Return the [x, y] coordinate for the center point of the cell that contains the specified text.  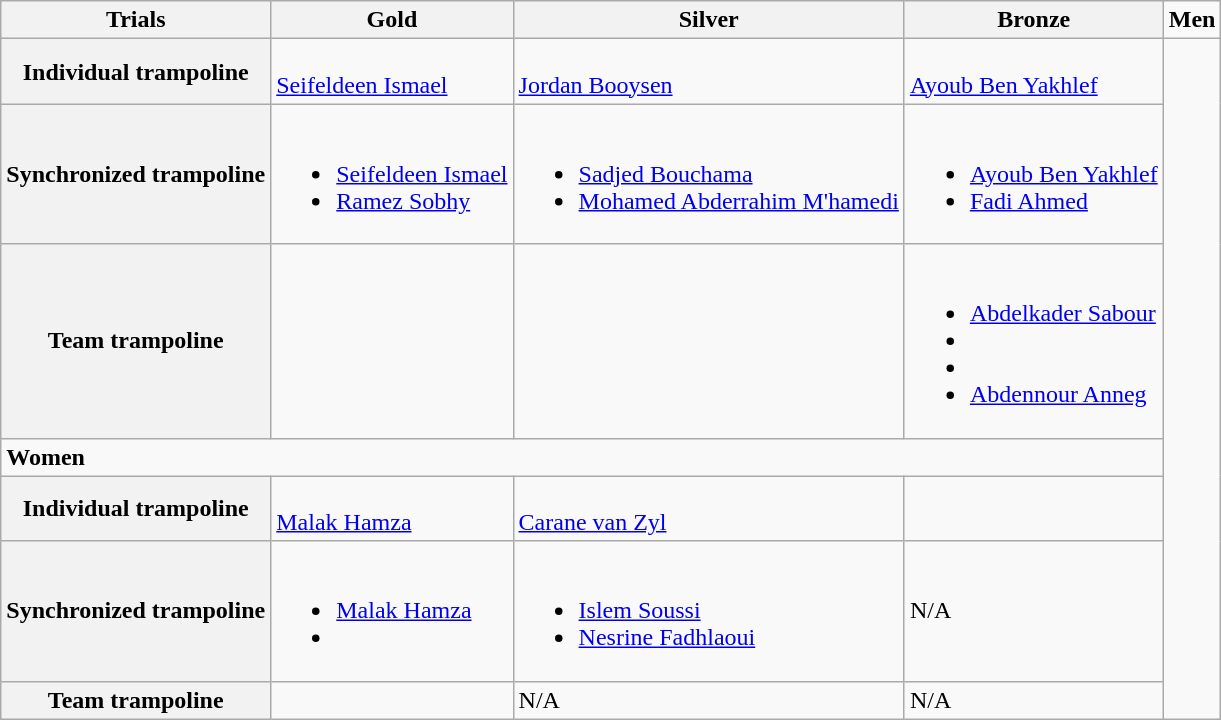
Ayoub Ben Yakhlef [1034, 72]
Bronze [1034, 20]
Ayoub Ben YakhlefFadi Ahmed [1034, 174]
Men [1192, 20]
Abdelkader SabourAbdennour Anneg [1034, 341]
Jordan Booysen [708, 72]
Seifeldeen IsmaelRamez Sobhy [392, 174]
Sadjed BouchamaMohamed Abderrahim M'hamedi [708, 174]
Women [582, 457]
Seifeldeen Ismael [392, 72]
Carane van Zyl [708, 508]
Gold [392, 20]
Trials [136, 20]
Islem SoussiNesrine Fadhlaoui [708, 611]
Silver [708, 20]
